Capture the cell that displays the provided text and extract its (x, y) central coordinate. 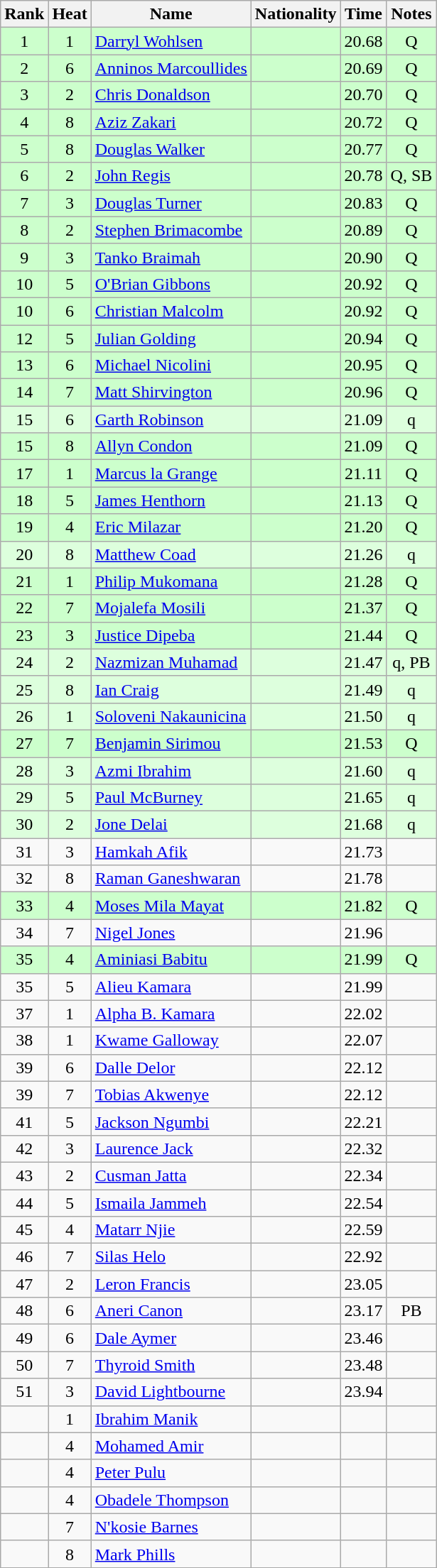
Kwame Galloway (171, 1041)
Notes (411, 14)
Justice Dipeba (171, 635)
21.37 (364, 608)
20.68 (364, 41)
23.05 (364, 1284)
21 (24, 581)
22.02 (364, 1014)
Rank (24, 14)
21.68 (364, 825)
23.48 (364, 1365)
20.94 (364, 339)
PB (411, 1311)
Paul McBurney (171, 798)
Matthew Coad (171, 554)
James Henthorn (171, 500)
21.44 (364, 635)
Moses Mila Mayat (171, 906)
21.28 (364, 581)
22.34 (364, 1175)
26 (24, 716)
Stephen Brimacombe (171, 230)
Anninos Marcoullides (171, 68)
20 (24, 554)
41 (24, 1122)
Douglas Turner (171, 203)
28 (24, 770)
Dale Aymer (171, 1338)
Jone Delai (171, 825)
20.96 (364, 393)
David Lightbourne (171, 1392)
20.78 (364, 176)
Cusman Jatta (171, 1175)
Garth Robinson (171, 420)
21.50 (364, 716)
Name (171, 14)
Mark Phills (171, 1554)
Darryl Wohlsen (171, 41)
21.26 (364, 554)
45 (24, 1230)
22.59 (364, 1230)
23.17 (364, 1311)
Hamkah Afik (171, 852)
22.07 (364, 1041)
46 (24, 1257)
Philip Mukomana (171, 581)
21.47 (364, 662)
23.46 (364, 1338)
21.78 (364, 879)
21.11 (364, 473)
John Regis (171, 176)
21.20 (364, 527)
29 (24, 798)
33 (24, 906)
Peter Pulu (171, 1473)
44 (24, 1203)
42 (24, 1148)
Aneri Canon (171, 1311)
21.82 (364, 906)
22.32 (364, 1148)
Marcus la Grange (171, 473)
Mohamed Amir (171, 1446)
47 (24, 1284)
22.54 (364, 1203)
25 (24, 689)
49 (24, 1338)
q, PB (411, 662)
Leron Francis (171, 1284)
51 (24, 1392)
22.92 (364, 1257)
Matt Shirvington (171, 393)
Thyroid Smith (171, 1365)
Tanko Braimah (171, 257)
Benjamin Sirimou (171, 743)
20.89 (364, 230)
23.94 (364, 1392)
Aziz Zakari (171, 122)
18 (24, 500)
Ibrahim Manik (171, 1419)
Laurence Jack (171, 1148)
20.70 (364, 95)
20.83 (364, 203)
20.95 (364, 366)
48 (24, 1311)
24 (24, 662)
Nigel Jones (171, 933)
O'Brian Gibbons (171, 284)
27 (24, 743)
20.77 (364, 149)
Obadele Thompson (171, 1500)
Chris Donaldson (171, 95)
Jackson Ngumbi (171, 1122)
9 (24, 257)
32 (24, 879)
Dalle Delor (171, 1068)
Soloveni Nakaunicina (171, 716)
21.53 (364, 743)
21.13 (364, 500)
38 (24, 1041)
22 (24, 608)
Ismaila Jammeh (171, 1203)
20.69 (364, 68)
Michael Nicolini (171, 366)
23 (24, 635)
N'kosie Barnes (171, 1527)
17 (24, 473)
22.21 (364, 1122)
Alieu Kamara (171, 987)
Tobias Akwenye (171, 1095)
21.60 (364, 770)
Matarr Njie (171, 1230)
Julian Golding (171, 339)
Time (364, 14)
31 (24, 852)
21.96 (364, 933)
50 (24, 1365)
Q, SB (411, 176)
Silas Helo (171, 1257)
Heat (70, 14)
Alpha B. Kamara (171, 1014)
Christian Malcolm (171, 311)
Azmi Ibrahim (171, 770)
34 (24, 933)
43 (24, 1175)
37 (24, 1014)
Raman Ganeshwaran (171, 879)
14 (24, 393)
19 (24, 527)
Eric Milazar (171, 527)
Allyn Condon (171, 446)
20.90 (364, 257)
Mojalefa Mosili (171, 608)
30 (24, 825)
Ian Craig (171, 689)
Nazmizan Muhamad (171, 662)
Douglas Walker (171, 149)
21.73 (364, 852)
21.49 (364, 689)
13 (24, 366)
Nationality (296, 14)
Aminiasi Babitu (171, 960)
12 (24, 339)
20.72 (364, 122)
21.65 (364, 798)
